Return [X, Y] of the center of cell containing provided text 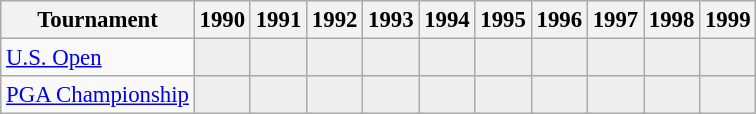
1994 [447, 20]
1996 [559, 20]
1997 [615, 20]
1991 [278, 20]
1995 [503, 20]
1998 [672, 20]
1992 [335, 20]
1999 [728, 20]
Tournament [98, 20]
U.S. Open [98, 58]
1993 [391, 20]
PGA Championship [98, 95]
1990 [222, 20]
